Search for the cell housing the specified text and yield its [X, Y] center coordinate. 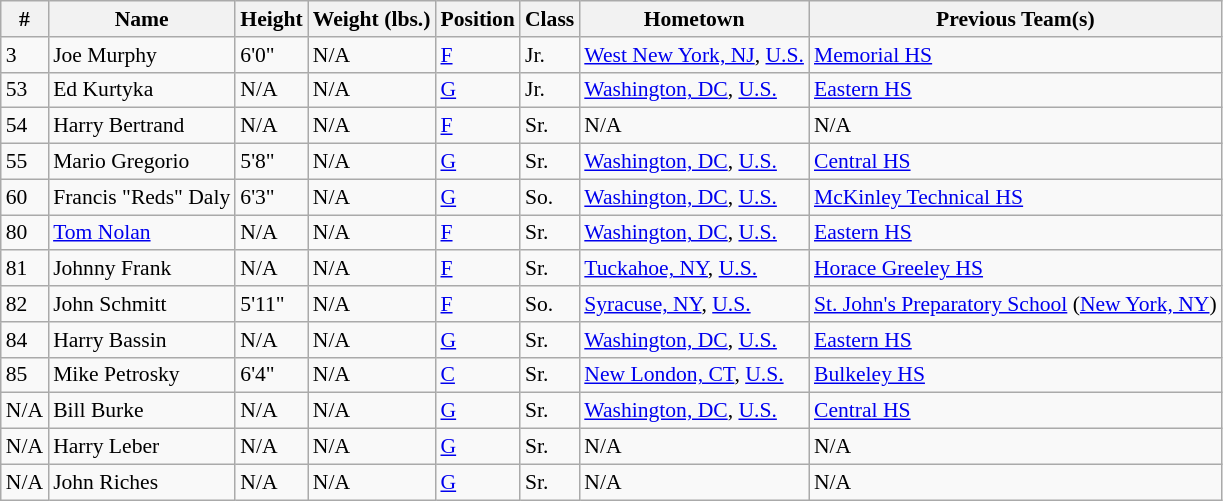
Joe Murphy [142, 55]
Francis "Reds" Daly [142, 197]
Weight (lbs.) [372, 19]
New London, CT, U.S. [694, 375]
60 [24, 197]
80 [24, 233]
82 [24, 304]
Height [271, 19]
Syracuse, NY, U.S. [694, 304]
53 [24, 90]
81 [24, 269]
Harry Bassin [142, 340]
Johnny Frank [142, 269]
John Riches [142, 482]
Mario Gregorio [142, 162]
Hometown [694, 19]
Harry Bertrand [142, 126]
John Schmitt [142, 304]
6'3" [271, 197]
Tom Nolan [142, 233]
84 [24, 340]
St. John's Preparatory School (New York, NY) [1016, 304]
# [24, 19]
85 [24, 375]
6'0" [271, 55]
5'8" [271, 162]
Ed Kurtyka [142, 90]
5'11" [271, 304]
Previous Team(s) [1016, 19]
6'4" [271, 375]
Tuckahoe, NY, U.S. [694, 269]
Harry Leber [142, 447]
West New York, NJ, U.S. [694, 55]
Horace Greeley HS [1016, 269]
Position [477, 19]
Bulkeley HS [1016, 375]
55 [24, 162]
Memorial HS [1016, 55]
C [477, 375]
Mike Petrosky [142, 375]
3 [24, 55]
Class [550, 19]
Bill Burke [142, 411]
Name [142, 19]
McKinley Technical HS [1016, 197]
54 [24, 126]
